Provide the [X, Y] coordinate of the cell's center where the given text is located.  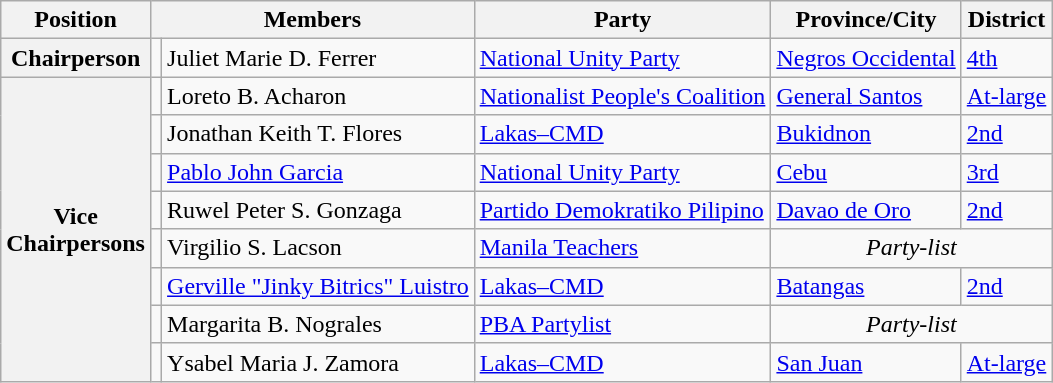
Virgilio S. Lacson [318, 248]
Jonathan Keith T. Flores [318, 134]
General Santos [866, 96]
Negros Occidental [866, 58]
Margarita B. Nograles [318, 324]
Cebu [866, 172]
District [1006, 20]
Juliet Marie D. Ferrer [318, 58]
Pablo John Garcia [318, 172]
Gerville "Jinky Bitrics" Luistro [318, 286]
Manila Teachers [622, 248]
Province/City [866, 20]
3rd [1006, 172]
Loreto B. Acharon [318, 96]
PBA Partylist [622, 324]
ViceChairpersons [76, 229]
Batangas [866, 286]
San Juan [866, 362]
Davao de Oro [866, 210]
Partido Demokratiko Pilipino [622, 210]
Ysabel Maria J. Zamora [318, 362]
Members [312, 20]
Party [622, 20]
Chairperson [76, 58]
Position [76, 20]
Bukidnon [866, 134]
Ruwel Peter S. Gonzaga [318, 210]
4th [1006, 58]
Nationalist People's Coalition [622, 96]
